Provide the [X, Y] coordinate of the cell's center where the given text is located.  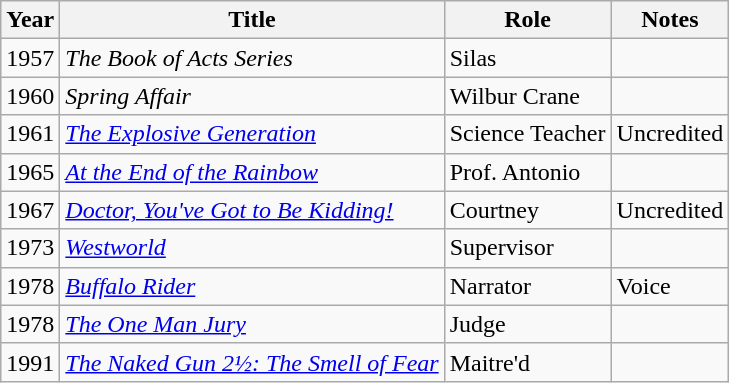
Judge [528, 324]
1960 [30, 96]
Wilbur Crane [528, 96]
Westworld [252, 248]
Notes [670, 20]
At the End of the Rainbow [252, 172]
Role [528, 20]
Narrator [528, 286]
Maitre'd [528, 362]
1965 [30, 172]
1957 [30, 58]
The Book of Acts Series [252, 58]
1991 [30, 362]
The Naked Gun 2½: The Smell of Fear [252, 362]
1973 [30, 248]
Courtney [528, 210]
1961 [30, 134]
Supervisor [528, 248]
Science Teacher [528, 134]
Spring Affair [252, 96]
The Explosive Generation [252, 134]
The One Man Jury [252, 324]
Title [252, 20]
Buffalo Rider [252, 286]
Silas [528, 58]
Doctor, You've Got to Be Kidding! [252, 210]
Voice [670, 286]
Year [30, 20]
1967 [30, 210]
Prof. Antonio [528, 172]
